Detect which cell encompasses the target text, then output its [x, y] center coordinate. 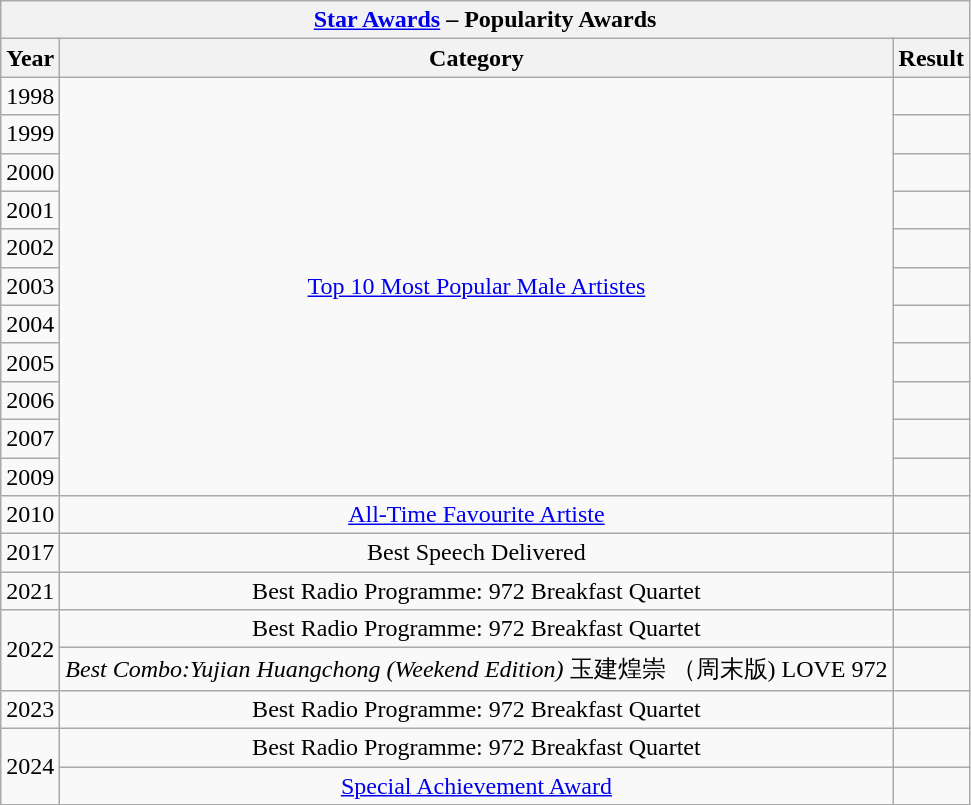
1998 [30, 96]
2022 [30, 650]
2009 [30, 477]
2024 [30, 766]
Result [931, 58]
Best Combo:Yujian Huangchong (Weekend Edition) 玉建煌崇 （周末版) LOVE 972 [476, 670]
1999 [30, 134]
Year [30, 58]
2004 [30, 324]
2003 [30, 286]
Special Achievement Award [476, 785]
2007 [30, 438]
2005 [30, 362]
Top 10 Most Popular Male Artistes [476, 286]
2001 [30, 210]
All-Time Favourite Artiste [476, 515]
2000 [30, 172]
2002 [30, 248]
2010 [30, 515]
2017 [30, 553]
Category [476, 58]
Best Speech Delivered [476, 553]
2006 [30, 400]
2021 [30, 591]
2023 [30, 709]
Star Awards – Popularity Awards [486, 20]
